Provide the (x, y) coordinate of the cell's center where the given text is located.  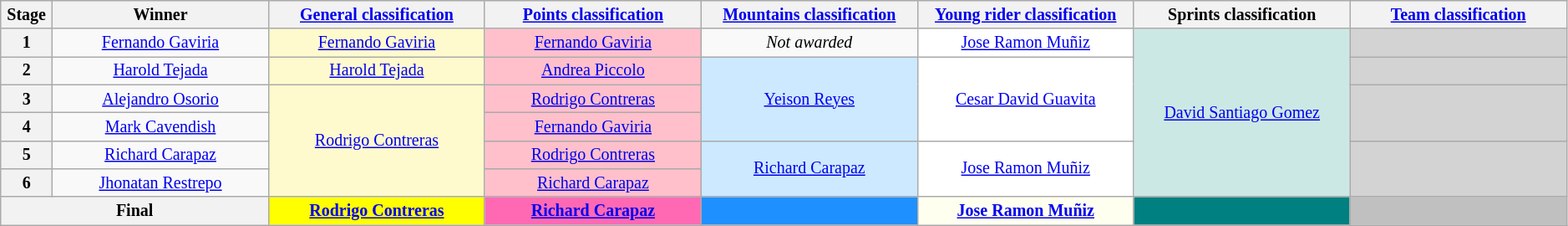
Sprints classification (1241, 15)
Young rider classification (1026, 15)
6 (27, 182)
Team classification (1459, 15)
Andrea Piccolo (593, 70)
Not awarded (809, 44)
Mark Cavendish (160, 127)
General classification (376, 15)
David Santiago Gomez (1241, 114)
Yeison Reyes (809, 99)
1 (27, 44)
Points classification (593, 15)
Stage (27, 15)
5 (27, 154)
Mountains classification (809, 15)
Final (135, 211)
Alejandro Osorio (160, 99)
4 (27, 127)
3 (27, 99)
2 (27, 70)
Cesar David Guavita (1026, 99)
Winner (160, 15)
Jhonatan Restrepo (160, 182)
